Pinpoint the cell where the given text exists, returning its [x, y] midpoint coordinate. 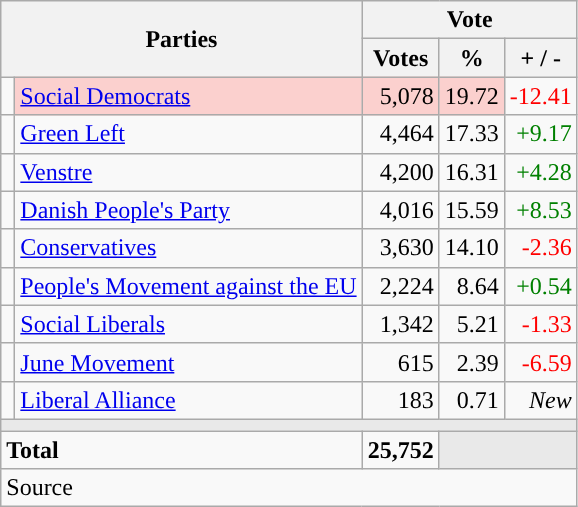
3,630 [400, 248]
183 [400, 400]
People's Movement against the EU [188, 286]
% [472, 58]
Social Democrats [188, 96]
Danish People's Party [188, 210]
Source [290, 488]
19.72 [472, 96]
2.39 [472, 362]
16.31 [472, 172]
-12.41 [540, 96]
5,078 [400, 96]
14.10 [472, 248]
Parties [182, 39]
+4.28 [540, 172]
-2.36 [540, 248]
+8.53 [540, 210]
+0.54 [540, 286]
8.64 [472, 286]
June Movement [188, 362]
5.21 [472, 324]
25,752 [400, 449]
Venstre [188, 172]
+9.17 [540, 134]
1,342 [400, 324]
-1.33 [540, 324]
4,016 [400, 210]
Vote [470, 20]
Social Liberals [188, 324]
15.59 [472, 210]
New [540, 400]
615 [400, 362]
2,224 [400, 286]
Green Left [188, 134]
+ / - [540, 58]
17.33 [472, 134]
0.71 [472, 400]
4,200 [400, 172]
-6.59 [540, 362]
Liberal Alliance [188, 400]
Votes [400, 58]
Total [182, 449]
Conservatives [188, 248]
4,464 [400, 134]
